From the cell containing the given text, extract its center point as (x, y) coordinate. 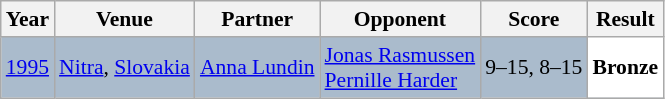
Year (28, 19)
Result (625, 19)
Partner (258, 19)
Nitra, Slovakia (124, 68)
1995 (28, 68)
9–15, 8–15 (534, 68)
Anna Lundin (258, 68)
Score (534, 19)
Opponent (400, 19)
Venue (124, 19)
Jonas Rasmussen Pernille Harder (400, 68)
Bronze (625, 68)
